For the text-containing cell, return its midpoint in (x, y) coordinate format. 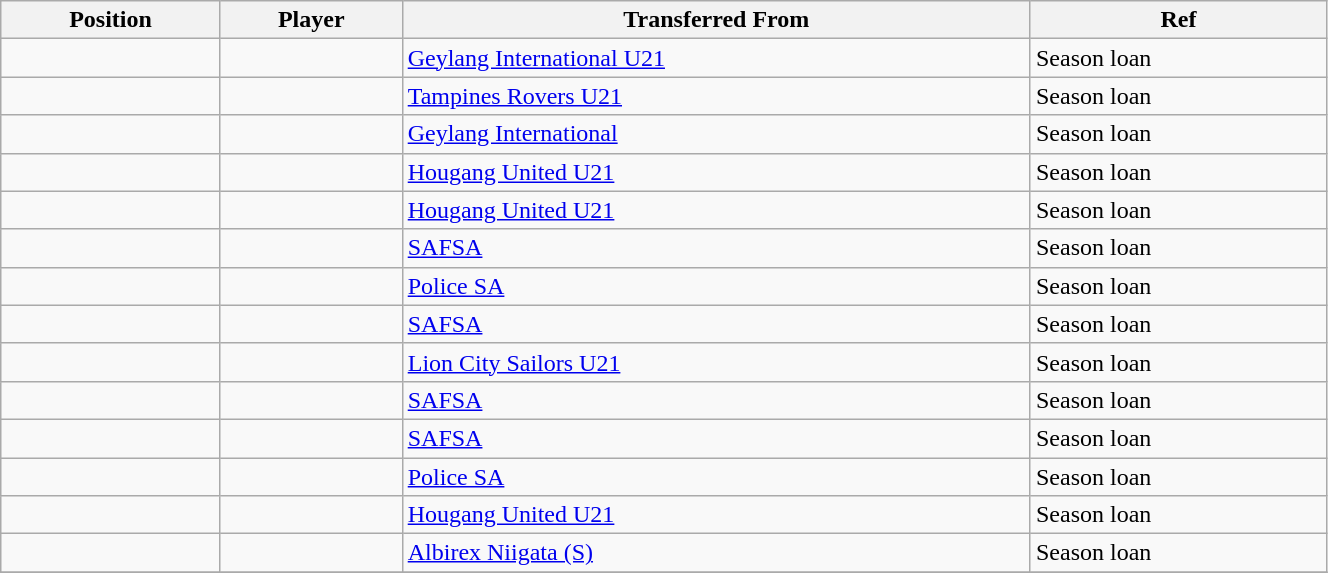
Tampines Rovers U21 (716, 96)
Albirex Niigata (S) (716, 553)
Lion City Sailors U21 (716, 362)
Geylang International (716, 134)
Transferred From (716, 20)
Player (311, 20)
Geylang International U21 (716, 58)
Position (111, 20)
Ref (1178, 20)
